Locate the cell with the specified text and output its (X, Y) center coordinate. 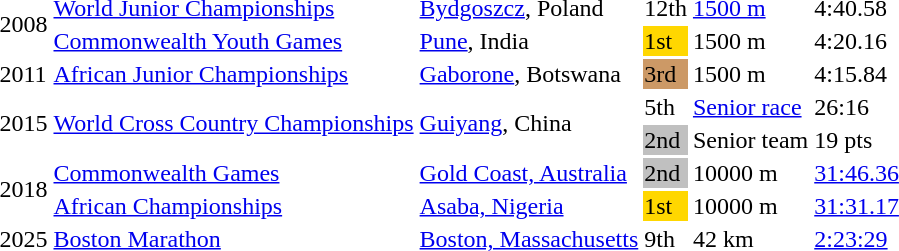
Commonwealth Youth Games (234, 41)
5th (666, 107)
Asaba, Nigeria (529, 206)
Gold Coast, Australia (529, 173)
African Junior Championships (234, 74)
Gaborone, Botswana (529, 74)
Senior team (750, 140)
Commonwealth Games (234, 173)
Pune, India (529, 41)
African Championships (234, 206)
World Cross Country Championships (234, 124)
Guiyang, China (529, 124)
3rd (666, 74)
Senior race (750, 107)
